Identify which cell holds the provided text, then report its [x, y] central coordinate. 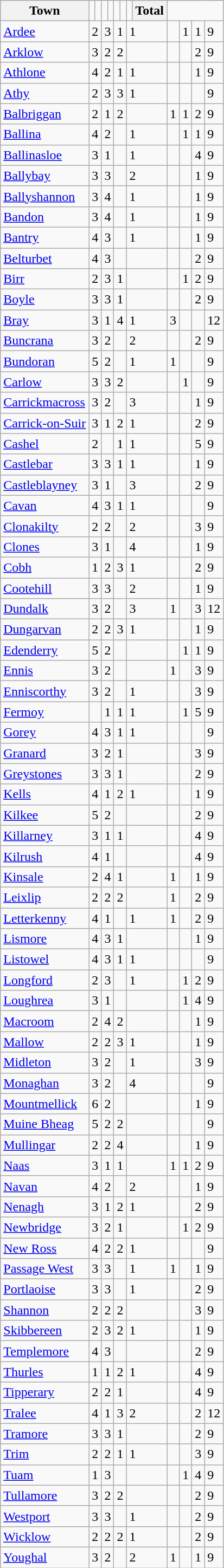
Athy [44, 93]
Gorey [44, 733]
Kilkee [44, 815]
Bantry [44, 237]
Longford [44, 980]
Tullamore [44, 1495]
Templemore [44, 1351]
Greystones [44, 774]
Bray [44, 320]
Mullingar [44, 1145]
Naas [44, 1165]
Cashel [44, 444]
Cavan [44, 506]
Boyle [44, 300]
Lismore [44, 939]
Carrickmacross [44, 403]
Mountmellick [44, 1104]
Westport [44, 1516]
Passage West [44, 1269]
Thurles [44, 1372]
Loughrea [44, 1001]
Kilrush [44, 856]
Nenagh [44, 1207]
Shannon [44, 1310]
Tipperary [44, 1392]
Midleton [44, 1062]
Enniscorthy [44, 691]
Belturbet [44, 258]
Tramore [44, 1434]
Clonakilty [44, 526]
Tralee [44, 1413]
Dungarvan [44, 630]
6 [95, 1104]
Letterkenny [44, 918]
New Ross [44, 1248]
Muine Bheag [44, 1124]
Ballinasloe [44, 155]
Listowel [44, 960]
Town [44, 11]
Castleblayney [44, 485]
Navan [44, 1186]
Athlone [44, 73]
Castlebar [44, 464]
Ardee [44, 31]
Wicklow [44, 1537]
Birr [44, 279]
Portlaoise [44, 1290]
Ballina [44, 134]
Kinsale [44, 877]
Cootehill [44, 588]
Ballybay [44, 176]
Ennis [44, 671]
Trim [44, 1454]
Newbridge [44, 1227]
Monaghan [44, 1083]
Killarney [44, 835]
Ballyshannon [44, 196]
Bundoran [44, 361]
Granard [44, 753]
Carrick-on-Suir [44, 423]
Macroom [44, 1021]
Leixlip [44, 897]
Mallow [44, 1042]
Clones [44, 547]
Total [150, 11]
Fermoy [44, 712]
Bandon [44, 217]
Skibbereen [44, 1331]
Kells [44, 794]
Youghal [44, 1557]
Arklow [44, 52]
Cobh [44, 567]
Carlow [44, 382]
Dundalk [44, 609]
Buncrana [44, 341]
Tuam [44, 1475]
Balbriggan [44, 114]
Edenderry [44, 650]
